Pinpoint the cell where the given text exists, returning its (X, Y) midpoint coordinate. 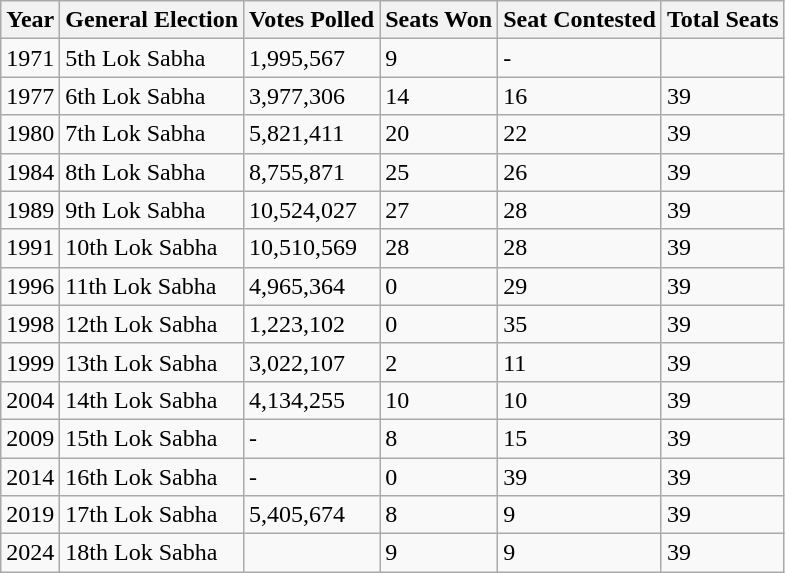
25 (439, 172)
16th Lok Sabha (152, 477)
General Election (152, 20)
8th Lok Sabha (152, 172)
1989 (30, 210)
27 (439, 210)
1984 (30, 172)
Total Seats (722, 20)
18th Lok Sabha (152, 553)
12th Lok Sabha (152, 324)
4,965,364 (312, 286)
Year (30, 20)
9th Lok Sabha (152, 210)
10,510,569 (312, 248)
6th Lok Sabha (152, 96)
1,995,567 (312, 58)
26 (580, 172)
2024 (30, 553)
2019 (30, 515)
1998 (30, 324)
7th Lok Sabha (152, 134)
1991 (30, 248)
17th Lok Sabha (152, 515)
1980 (30, 134)
5,821,411 (312, 134)
2004 (30, 400)
16 (580, 96)
15th Lok Sabha (152, 438)
22 (580, 134)
1977 (30, 96)
11 (580, 362)
1999 (30, 362)
14th Lok Sabha (152, 400)
5th Lok Sabha (152, 58)
1,223,102 (312, 324)
Seats Won (439, 20)
29 (580, 286)
8,755,871 (312, 172)
10th Lok Sabha (152, 248)
5,405,674 (312, 515)
20 (439, 134)
10,524,027 (312, 210)
13th Lok Sabha (152, 362)
3,977,306 (312, 96)
11th Lok Sabha (152, 286)
2014 (30, 477)
4,134,255 (312, 400)
14 (439, 96)
Votes Polled (312, 20)
2009 (30, 438)
Seat Contested (580, 20)
3,022,107 (312, 362)
35 (580, 324)
1996 (30, 286)
15 (580, 438)
1971 (30, 58)
2 (439, 362)
